Search for the cell housing the specified text and yield its (x, y) center coordinate. 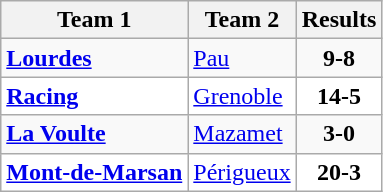
Pau (242, 58)
14-5 (339, 96)
Lourdes (94, 58)
9-8 (339, 58)
Mont-de-Marsan (94, 172)
Results (339, 20)
3-0 (339, 134)
Team 2 (242, 20)
Grenoble (242, 96)
Périgueux (242, 172)
Mazamet (242, 134)
Team 1 (94, 20)
La Voulte (94, 134)
Racing (94, 96)
20-3 (339, 172)
